Locate the cell with the specified text and output its [X, Y] center coordinate. 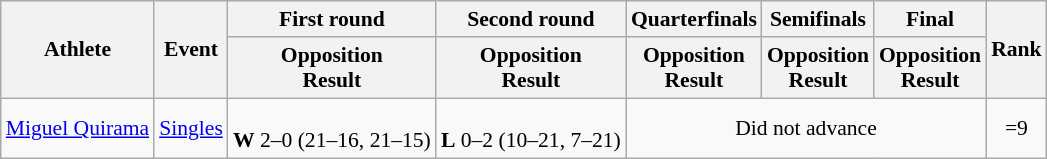
Miguel Quirama [78, 128]
Second round [531, 19]
=9 [1016, 128]
Final [930, 19]
Did not advance [806, 128]
First round [332, 19]
Singles [191, 128]
W 2–0 (21–16, 21–15) [332, 128]
L 0–2 (10–21, 7–21) [531, 128]
Rank [1016, 50]
Event [191, 50]
Semifinals [818, 19]
Athlete [78, 50]
Quarterfinals [694, 19]
